Return the (x, y) coordinate for the center point of the cell that contains the specified text.  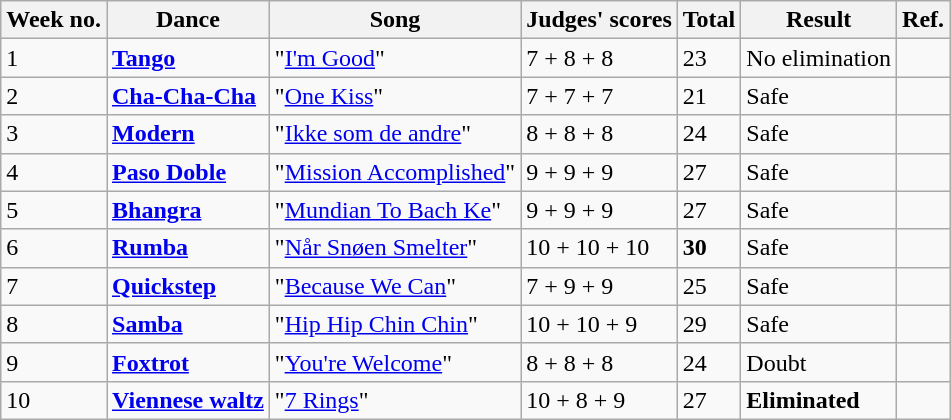
Modern (188, 134)
10 + 10 + 10 (600, 248)
Ref. (924, 20)
5 (54, 210)
Week no. (54, 20)
23 (709, 58)
No elimination (819, 58)
Cha-Cha-Cha (188, 96)
3 (54, 134)
"Because We Can" (394, 286)
Foxtrot (188, 362)
Quickstep (188, 286)
7 + 8 + 8 (600, 58)
Paso Doble (188, 172)
7 + 7 + 7 (600, 96)
Result (819, 20)
10 + 10 + 9 (600, 324)
"Mission Accomplished" (394, 172)
Viennese waltz (188, 400)
"Mundian To Bach Ke" (394, 210)
"7 Rings" (394, 400)
"I'm Good" (394, 58)
7 (54, 286)
"Når Snøen Smelter" (394, 248)
Total (709, 20)
Song (394, 20)
"Hip Hip Chin Chin" (394, 324)
6 (54, 248)
Dance (188, 20)
"You're Welcome" (394, 362)
10 (54, 400)
Rumba (188, 248)
2 (54, 96)
Doubt (819, 362)
4 (54, 172)
7 + 9 + 9 (600, 286)
"Ikke som de andre" (394, 134)
29 (709, 324)
9 (54, 362)
10 + 8 + 9 (600, 400)
1 (54, 58)
Judges' scores (600, 20)
Eliminated (819, 400)
8 (54, 324)
30 (709, 248)
21 (709, 96)
Tango (188, 58)
Samba (188, 324)
"One Kiss" (394, 96)
25 (709, 286)
Bhangra (188, 210)
